Locate the cell with the specified text and output its [x, y] center coordinate. 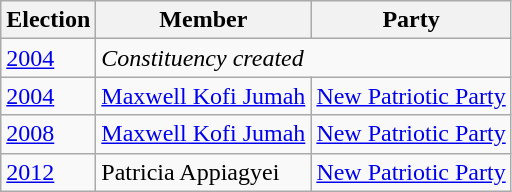
Member [204, 20]
Patricia Appiagyei [204, 172]
Party [411, 20]
Constituency created [304, 58]
2012 [48, 172]
Election [48, 20]
2008 [48, 134]
